For the text-containing cell, return its midpoint in (X, Y) coordinate format. 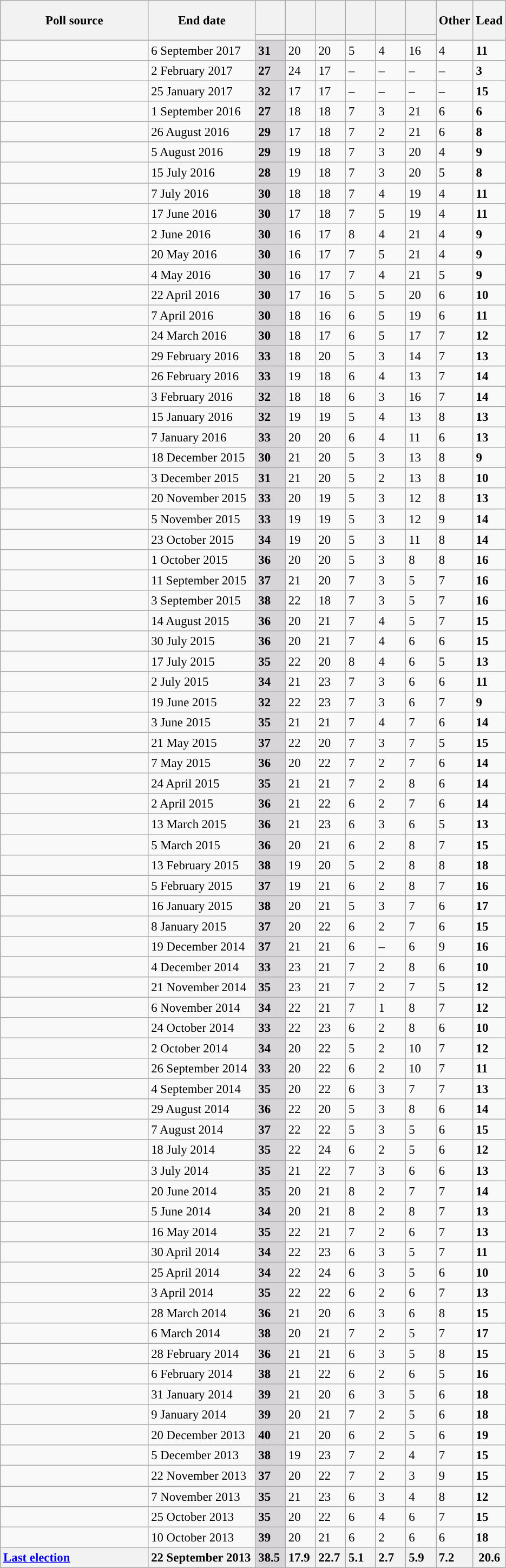
17 July 2015 (202, 661)
2 February 2017 (202, 71)
20 December 2013 (202, 1435)
24 October 2014 (202, 1028)
8 January 2015 (202, 926)
13 March 2015 (202, 824)
30 April 2014 (202, 1252)
30 July 2015 (202, 641)
15 July 2016 (202, 173)
6 September 2017 (202, 51)
4 December 2014 (202, 967)
7 August 2014 (202, 1130)
5.9 (421, 1557)
15 January 2016 (202, 417)
2 April 2015 (202, 804)
4 May 2016 (202, 275)
18 December 2015 (202, 458)
26 September 2014 (202, 1069)
9 January 2014 (202, 1415)
4 September 2014 (202, 1089)
5 February 2015 (202, 886)
5 December 2013 (202, 1455)
2 June 2016 (202, 234)
21 November 2014 (202, 987)
6 February 2014 (202, 1374)
7 July 2016 (202, 193)
7 May 2015 (202, 763)
7 January 2016 (202, 438)
1 (391, 1007)
3 December 2015 (202, 478)
5.1 (361, 1557)
End date (202, 21)
3 September 2015 (202, 601)
Poll source (75, 21)
3 February 2016 (202, 397)
2 July 2015 (202, 682)
3 June 2015 (202, 723)
7 November 2013 (202, 1497)
10 October 2013 (202, 1537)
25 October 2013 (202, 1517)
1 September 2016 (202, 112)
25 April 2014 (202, 1272)
7.2 (455, 1557)
3 April 2014 (202, 1293)
14 August 2015 (202, 621)
24 April 2015 (202, 784)
29 February 2016 (202, 356)
5 March 2015 (202, 845)
19 June 2015 (202, 702)
28 March 2014 (202, 1313)
21 May 2015 (202, 743)
16 May 2014 (202, 1232)
26 August 2016 (202, 132)
25 January 2017 (202, 92)
6 March 2014 (202, 1333)
20.6 (489, 1557)
26 February 2016 (202, 376)
1 October 2015 (202, 559)
7 April 2016 (202, 315)
Last election (75, 1557)
Lead (489, 21)
24 March 2016 (202, 336)
22 April 2016 (202, 295)
5 June 2014 (202, 1211)
22 November 2013 (202, 1476)
17.9 (301, 1557)
2 October 2014 (202, 1049)
22.7 (331, 1557)
18 July 2014 (202, 1150)
20 May 2016 (202, 254)
40 (271, 1435)
Other (455, 21)
23 October 2015 (202, 539)
22 September 2013 (202, 1557)
20 November 2015 (202, 499)
28 (271, 173)
19 December 2014 (202, 947)
6 November 2014 (202, 1007)
5 November 2015 (202, 519)
13 February 2015 (202, 865)
16 January 2015 (202, 906)
38.5 (271, 1557)
3 July 2014 (202, 1170)
28 February 2014 (202, 1354)
20 June 2014 (202, 1191)
5 August 2016 (202, 152)
31 January 2014 (202, 1395)
29 August 2014 (202, 1109)
2.7 (391, 1557)
11 September 2015 (202, 580)
17 June 2016 (202, 213)
